Identify which cell holds the provided text, then report its (X, Y) central coordinate. 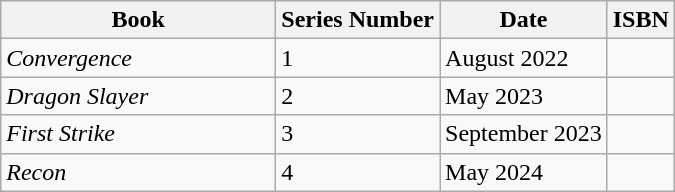
1 (358, 58)
Date (524, 20)
September 2023 (524, 134)
4 (358, 172)
3 (358, 134)
First Strike (138, 134)
May 2024 (524, 172)
Convergence (138, 58)
May 2023 (524, 96)
2 (358, 96)
Dragon Slayer (138, 96)
August 2022 (524, 58)
ISBN (640, 20)
Recon (138, 172)
Series Number (358, 20)
Book (138, 20)
